Pinpoint the cell where the given text exists, returning its [X, Y] midpoint coordinate. 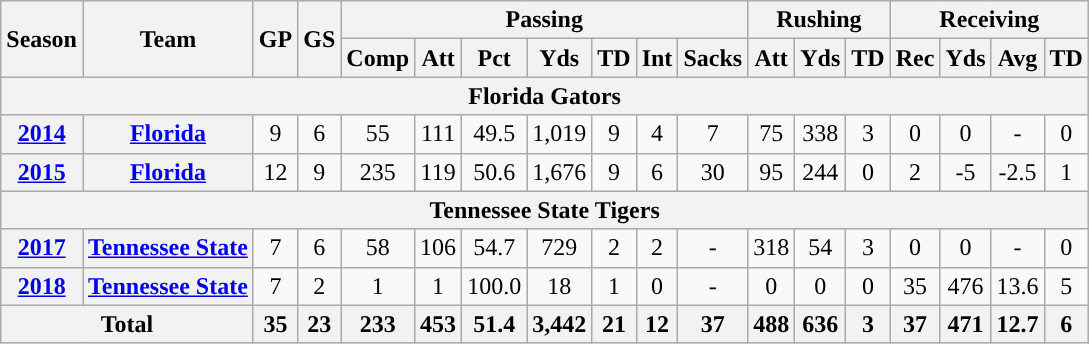
2014 [42, 134]
Total [128, 324]
18 [560, 286]
Passing [544, 20]
13.6 [1018, 286]
23 [320, 324]
95 [772, 172]
2015 [42, 172]
235 [378, 172]
453 [438, 324]
106 [438, 248]
Int [657, 58]
244 [820, 172]
2017 [42, 248]
Tennessee State Tigers [545, 210]
Avg [1018, 58]
111 [438, 134]
729 [560, 248]
471 [966, 324]
Pct [494, 58]
3,442 [560, 324]
54 [820, 248]
119 [438, 172]
338 [820, 134]
21 [614, 324]
Season [42, 39]
Comp [378, 58]
636 [820, 324]
12.7 [1018, 324]
4 [657, 134]
318 [772, 248]
1,676 [560, 172]
54.7 [494, 248]
51.4 [494, 324]
233 [378, 324]
476 [966, 286]
GP [275, 39]
5 [1066, 286]
Rec [915, 58]
55 [378, 134]
GS [320, 39]
-5 [966, 172]
488 [772, 324]
30 [713, 172]
Team [168, 39]
50.6 [494, 172]
58 [378, 248]
100.0 [494, 286]
49.5 [494, 134]
Receiving [989, 20]
Sacks [713, 58]
75 [772, 134]
1,019 [560, 134]
-2.5 [1018, 172]
2018 [42, 286]
Florida Gators [545, 96]
Rushing [820, 20]
